Extract the (X, Y) coordinate from the center of the cell holding the provided text.  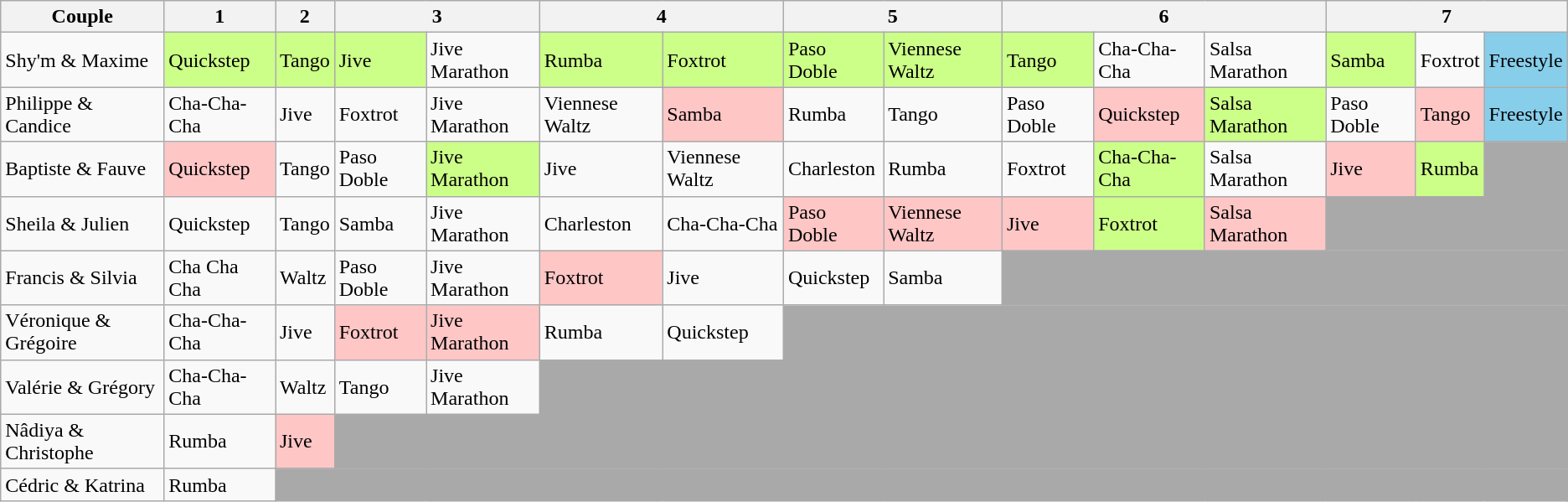
Nâdiya & Christophe (82, 441)
2 (305, 17)
3 (437, 17)
Valérie & Grégory (82, 387)
Cha Cha Cha (219, 278)
5 (893, 17)
Baptiste & Fauve (82, 169)
Francis & Silvia (82, 278)
Cédric & Katrina (82, 484)
Couple (82, 17)
7 (1447, 17)
1 (219, 17)
6 (1163, 17)
Sheila & Julien (82, 223)
Philippe & Candice (82, 114)
Véronique & Grégoire (82, 332)
4 (662, 17)
Shy'm & Maxime (82, 60)
